From the cell containing the given text, extract its center point as [X, Y] coordinate. 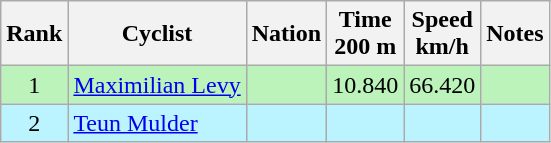
Speedkm/h [442, 34]
Notes [515, 34]
Rank [34, 34]
2 [34, 123]
10.840 [366, 85]
Nation [286, 34]
Cyclist [157, 34]
Teun Mulder [157, 123]
Maximilian Levy [157, 85]
66.420 [442, 85]
1 [34, 85]
Time200 m [366, 34]
